Pinpoint the cell where the given text exists, returning its (X, Y) midpoint coordinate. 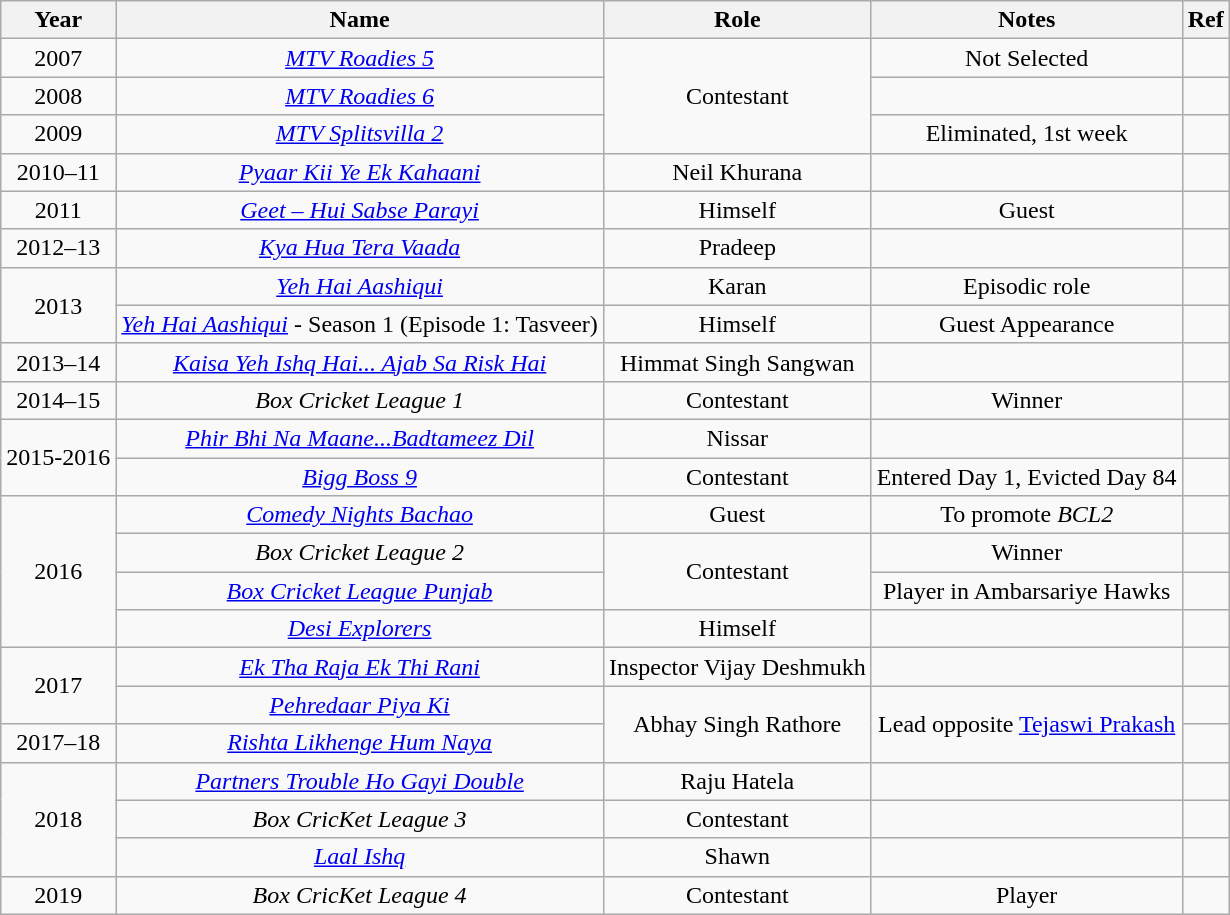
Role (737, 20)
2012–13 (58, 248)
2018 (58, 819)
2017–18 (58, 743)
To promote BCL2 (1026, 515)
Neil Khurana (737, 172)
Box CricKet League 4 (360, 895)
Pradeep (737, 248)
Notes (1026, 20)
Guest Appearance (1026, 324)
2007 (58, 58)
Geet – Hui Sabse Parayi (360, 210)
Abhay Singh Rathore (737, 724)
Ek Tha Raja Ek Thi Rani (360, 667)
Rishta Likhenge Hum Naya (360, 743)
Shawn (737, 857)
Bigg Boss 9 (360, 477)
2008 (58, 96)
Player (1026, 895)
MTV Roadies 5 (360, 58)
Comedy Nights Bachao (360, 515)
Nissar (737, 438)
Yeh Hai Aashiqui - Season 1 (Episode 1: Tasveer) (360, 324)
Box CricKet League 3 (360, 819)
Year (58, 20)
2011 (58, 210)
Yeh Hai Aashiqui (360, 286)
Phir Bhi Na Maane...Badtameez Dil (360, 438)
Box Cricket League Punjab (360, 591)
Box Cricket League 1 (360, 400)
Laal Ishq (360, 857)
MTV Roadies 6 (360, 96)
MTV Splitsvilla 2 (360, 134)
Eliminated, 1st week (1026, 134)
2009 (58, 134)
2010–11 (58, 172)
Not Selected (1026, 58)
Name (360, 20)
Entered Day 1, Evicted Day 84 (1026, 477)
Ref (1206, 20)
Player in Ambarsariye Hawks (1026, 591)
Pyaar Kii Ye Ek Kahaani (360, 172)
Kya Hua Tera Vaada (360, 248)
2015-2016 (58, 457)
Kaisa Yeh Ishq Hai... Ajab Sa Risk Hai (360, 362)
2013 (58, 305)
Lead opposite Tejaswi Prakash (1026, 724)
2019 (58, 895)
2014–15 (58, 400)
Raju Hatela (737, 781)
Box Cricket League 2 (360, 553)
2016 (58, 572)
Desi Explorers (360, 629)
2017 (58, 686)
Himmat Singh Sangwan (737, 362)
2013–14 (58, 362)
Inspector Vijay Deshmukh (737, 667)
Partners Trouble Ho Gayi Double (360, 781)
Karan (737, 286)
Pehredaar Piya Ki (360, 705)
Episodic role (1026, 286)
